For the text-containing cell, return its midpoint in [X, Y] coordinate format. 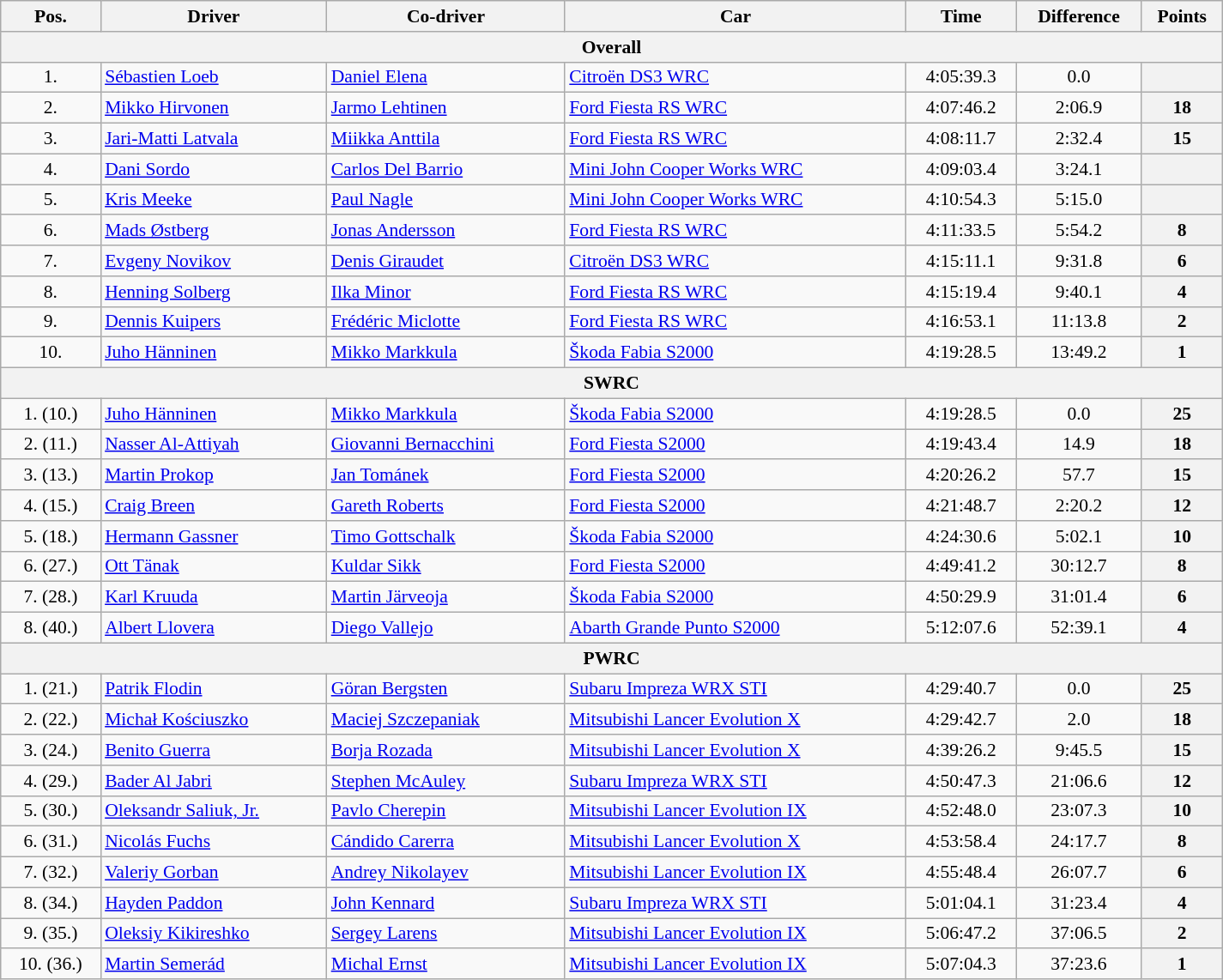
3. (24.) [51, 750]
31:23.4 [1079, 903]
2. (22.) [51, 720]
Patrik Flodin [214, 689]
Borja Rozada [446, 750]
2. [51, 108]
9. [51, 322]
Giovanni Bernacchini [446, 445]
Bader Al Jabri [214, 781]
57.7 [1079, 475]
Maciej Szczepaniak [446, 720]
4:10:54.3 [961, 200]
10. [51, 353]
6. [51, 231]
Martin Prokop [214, 475]
3. (13.) [51, 475]
Valeriy Gorban [214, 873]
Car [735, 16]
37:23.6 [1079, 965]
8. (40.) [51, 628]
8. (34.) [51, 903]
4:50:29.9 [961, 597]
6. (31.) [51, 842]
23:07.3 [1079, 811]
Oleksiy Kikireshko [214, 934]
4:05:39.3 [961, 77]
4:50:47.3 [961, 781]
Evgeny Novikov [214, 261]
Henning Solberg [214, 292]
Martin Järveoja [446, 597]
4:16:53.1 [961, 322]
7. (32.) [51, 873]
Co-driver [446, 16]
4:55:48.4 [961, 873]
Stephen McAuley [446, 781]
5. (18.) [51, 536]
Karl Kruuda [214, 597]
Oleksandr Saliuk, Jr. [214, 811]
7. [51, 261]
4. (29.) [51, 781]
4:15:19.4 [961, 292]
Hermann Gassner [214, 536]
10. (36.) [51, 965]
Nicolás Fuchs [214, 842]
2:06.9 [1079, 108]
Gareth Roberts [446, 505]
Ilka Minor [446, 292]
2. (11.) [51, 445]
1. (21.) [51, 689]
Timo Gottschalk [446, 536]
Daniel Elena [446, 77]
Sébastien Loeb [214, 77]
Mikko Hirvonen [214, 108]
4. (15.) [51, 505]
Göran Bergsten [446, 689]
Andrey Nikolayev [446, 873]
Albert Llovera [214, 628]
4:29:42.7 [961, 720]
3:24.1 [1079, 169]
John Kennard [446, 903]
5:15.0 [1079, 200]
1. (10.) [51, 414]
9:31.8 [1079, 261]
9. (35.) [51, 934]
5. (30.) [51, 811]
Carlos Del Barrio [446, 169]
4:09:03.4 [961, 169]
Hayden Paddon [214, 903]
9:45.5 [1079, 750]
Dennis Kuipers [214, 322]
11:13.8 [1079, 322]
4:53:58.4 [961, 842]
Pos. [51, 16]
Kuldar Sikk [446, 566]
30:12.7 [1079, 566]
4:19:43.4 [961, 445]
4:07:46.2 [961, 108]
5:02.1 [1079, 536]
Jan Tománek [446, 475]
5:01:04.1 [961, 903]
37:06.5 [1079, 934]
52:39.1 [1079, 628]
Overall [612, 47]
Abarth Grande Punto S2000 [735, 628]
4:52:48.0 [961, 811]
5:12:07.6 [961, 628]
4. [51, 169]
5:06:47.2 [961, 934]
Nasser Al-Attiyah [214, 445]
4:49:41.2 [961, 566]
Miikka Anttila [446, 139]
Denis Giraudet [446, 261]
Difference [1079, 16]
Kris Meeke [214, 200]
Jarmo Lehtinen [446, 108]
4:20:26.2 [961, 475]
Michał Kościuszko [214, 720]
2:20.2 [1079, 505]
Pavlo Cherepin [446, 811]
Craig Breen [214, 505]
2.0 [1079, 720]
Points [1182, 16]
Paul Nagle [446, 200]
13:49.2 [1079, 353]
4:08:11.7 [961, 139]
Dani Sordo [214, 169]
31:01.4 [1079, 597]
26:07.7 [1079, 873]
Driver [214, 16]
9:40.1 [1079, 292]
Time [961, 16]
4:29:40.7 [961, 689]
4:21:48.7 [961, 505]
5:54.2 [1079, 231]
4:24:30.6 [961, 536]
Jari-Matti Latvala [214, 139]
Cándido Carerra [446, 842]
Frédéric Miclotte [446, 322]
PWRC [612, 658]
2:32.4 [1079, 139]
Sergey Larens [446, 934]
21:06.6 [1079, 781]
14.9 [1079, 445]
Diego Vallejo [446, 628]
6. (27.) [51, 566]
4:11:33.5 [961, 231]
Benito Guerra [214, 750]
Michal Ernst [446, 965]
Mads Østberg [214, 231]
8. [51, 292]
4:39:26.2 [961, 750]
4:15:11.1 [961, 261]
7. (28.) [51, 597]
5. [51, 200]
Martin Semerád [214, 965]
1. [51, 77]
Ott Tänak [214, 566]
3. [51, 139]
Jonas Andersson [446, 231]
SWRC [612, 384]
5:07:04.3 [961, 965]
24:17.7 [1079, 842]
